Pinpoint the cell where the given text exists, returning its (X, Y) midpoint coordinate. 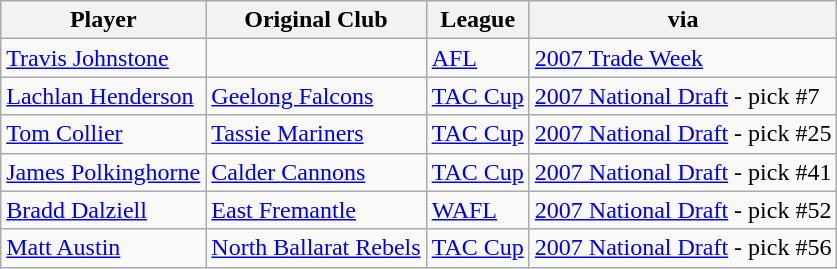
Travis Johnstone (104, 58)
East Fremantle (316, 210)
via (683, 20)
James Polkinghorne (104, 172)
2007 National Draft - pick #7 (683, 96)
AFL (478, 58)
Tom Collier (104, 134)
WAFL (478, 210)
Matt Austin (104, 248)
Tassie Mariners (316, 134)
League (478, 20)
Lachlan Henderson (104, 96)
2007 National Draft - pick #56 (683, 248)
Geelong Falcons (316, 96)
North Ballarat Rebels (316, 248)
2007 Trade Week (683, 58)
2007 National Draft - pick #25 (683, 134)
2007 National Draft - pick #41 (683, 172)
Calder Cannons (316, 172)
Bradd Dalziell (104, 210)
2007 National Draft - pick #52 (683, 210)
Original Club (316, 20)
Player (104, 20)
